Scan for the cell matching the given text and deliver its [X, Y] coordinate at center. 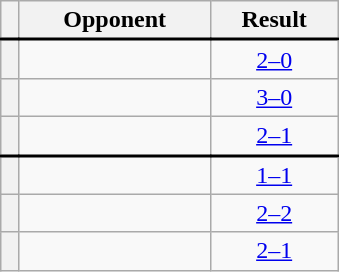
2–0 [274, 60]
2–2 [274, 213]
3–0 [274, 97]
1–1 [274, 174]
Result [274, 20]
Opponent [114, 20]
